Find where the given text appears and provide that cell's center as (X, Y) coordinate. 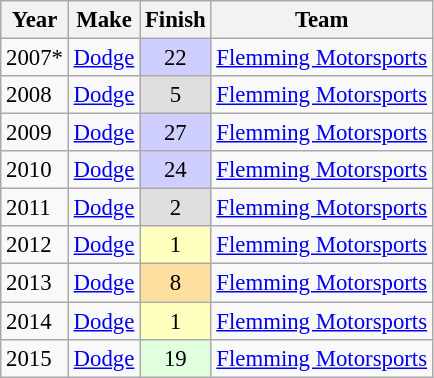
2013 (35, 283)
2014 (35, 321)
2008 (35, 95)
2007* (35, 58)
Finish (176, 20)
19 (176, 358)
Year (35, 20)
2 (176, 208)
Team (322, 20)
Make (104, 20)
2009 (35, 133)
2015 (35, 358)
5 (176, 95)
8 (176, 283)
24 (176, 170)
22 (176, 58)
2012 (35, 245)
27 (176, 133)
2011 (35, 208)
2010 (35, 170)
